Return the [x, y] coordinate for the center point of the cell that contains the specified text.  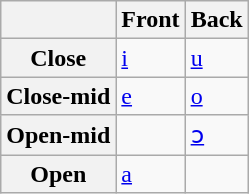
e [150, 96]
a [150, 173]
u [216, 58]
Back [216, 20]
o [216, 96]
i [150, 58]
Open [58, 173]
Close-mid [58, 96]
Front [150, 20]
Open-mid [58, 135]
Close [58, 58]
ɔ [216, 135]
